Search for the cell housing the specified text and yield its [X, Y] center coordinate. 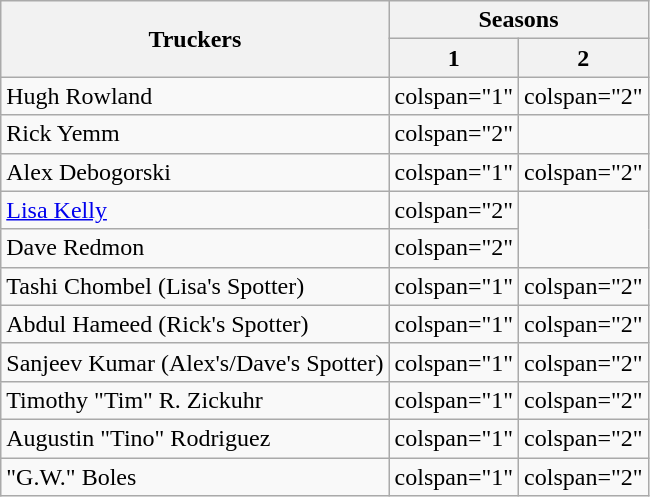
Timothy "Tim" R. Zickuhr [195, 400]
Sanjeev Kumar (Alex's/Dave's Spotter) [195, 362]
Hugh Rowland [195, 96]
1 [454, 58]
Augustin "Tino" Rodriguez [195, 438]
Lisa Kelly [195, 210]
Seasons [518, 20]
Alex Debogorski [195, 172]
"G.W." Boles [195, 477]
Truckers [195, 39]
2 [584, 58]
Tashi Chombel (Lisa's Spotter) [195, 286]
Dave Redmon [195, 248]
Abdul Hameed (Rick's Spotter) [195, 324]
Rick Yemm [195, 134]
